Identify which cell holds the provided text, then report its (X, Y) central coordinate. 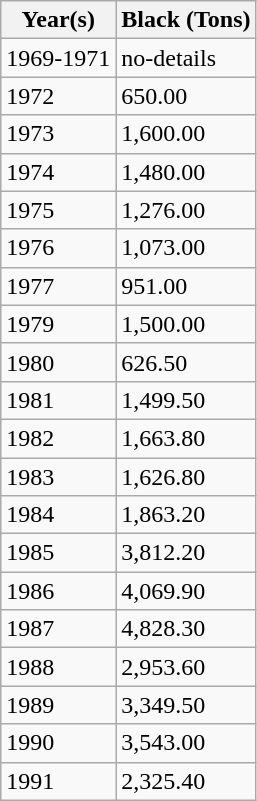
3,349.50 (186, 705)
1985 (58, 553)
1981 (58, 400)
1,276.00 (186, 210)
1973 (58, 134)
1975 (58, 210)
626.50 (186, 362)
3,812.20 (186, 553)
1982 (58, 438)
no-details (186, 58)
2,953.60 (186, 667)
1,499.50 (186, 400)
1991 (58, 781)
4,069.90 (186, 591)
1,863.20 (186, 515)
1987 (58, 629)
951.00 (186, 286)
1983 (58, 477)
1969-1971 (58, 58)
2,325.40 (186, 781)
1,500.00 (186, 324)
1,626.80 (186, 477)
3,543.00 (186, 743)
1979 (58, 324)
1988 (58, 667)
1990 (58, 743)
1,600.00 (186, 134)
1980 (58, 362)
650.00 (186, 96)
1984 (58, 515)
1974 (58, 172)
1,073.00 (186, 248)
1977 (58, 286)
1,480.00 (186, 172)
1989 (58, 705)
1,663.80 (186, 438)
Black (Tons) (186, 20)
Year(s) (58, 20)
4,828.30 (186, 629)
1976 (58, 248)
1986 (58, 591)
1972 (58, 96)
